For the text-containing cell, return its midpoint in (X, Y) coordinate format. 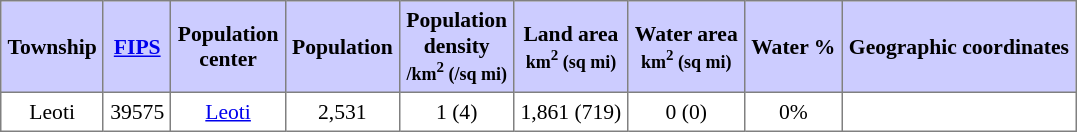
Water % (793, 47)
1,861 (719) (571, 112)
Water areakm2 (sq mi) (686, 47)
Populationdensity/km2 (/sq mi) (457, 47)
0% (793, 112)
39575 (136, 112)
Populationcenter (228, 47)
Land areakm2 (sq mi) (571, 47)
1 (4) (457, 112)
Geographic coordinates (959, 47)
Township (52, 47)
Population (342, 47)
2,531 (342, 112)
0 (0) (686, 112)
FIPS (136, 47)
